Detect which cell encompasses the target text, then output its (X, Y) center coordinate. 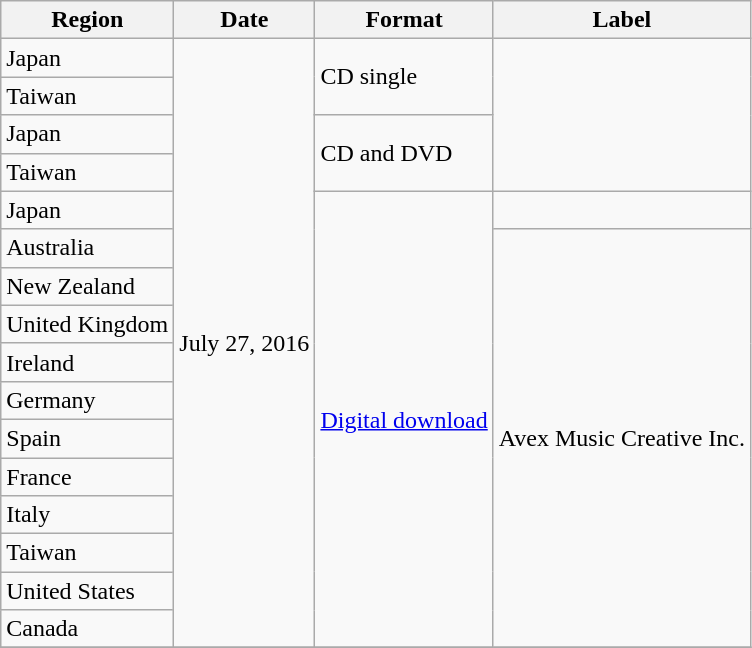
CD single (404, 77)
New Zealand (88, 286)
Digital download (404, 420)
Australia (88, 248)
Format (404, 20)
Date (244, 20)
Ireland (88, 362)
United Kingdom (88, 324)
United States (88, 591)
Canada (88, 629)
Avex Music Creative Inc. (622, 438)
Region (88, 20)
CD and DVD (404, 153)
Spain (88, 438)
Italy (88, 515)
Label (622, 20)
Germany (88, 400)
July 27, 2016 (244, 344)
France (88, 477)
